Search for the cell housing the specified text and yield its (x, y) center coordinate. 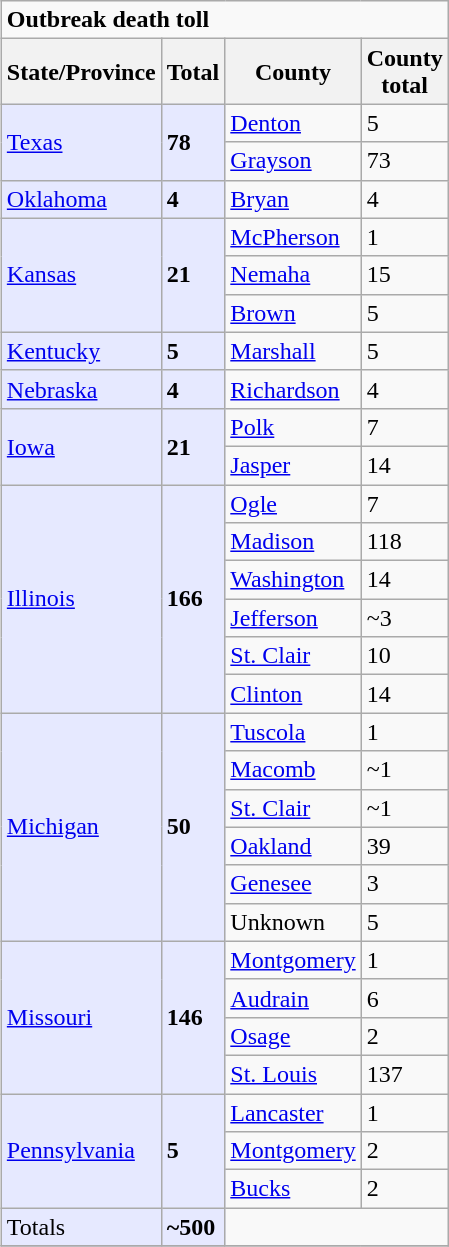
Texas (81, 142)
6 (404, 998)
Iowa (81, 446)
137 (404, 1074)
73 (404, 161)
Illinois (81, 598)
50 (193, 827)
10 (404, 656)
Unknown (293, 922)
Ogle (293, 503)
Osage (293, 1036)
Denton (293, 123)
Lancaster (293, 1113)
15 (404, 275)
Richardson (293, 389)
39 (404, 846)
Macomb (293, 770)
Bryan (293, 199)
Nemaha (293, 275)
Washington (293, 580)
Countytotal (404, 72)
Jasper (293, 465)
Totals (81, 1227)
Genesee (293, 884)
Nebraska (81, 389)
Jefferson (293, 618)
Kansas (81, 275)
78 (193, 142)
~3 (404, 618)
Marshall (293, 351)
166 (193, 598)
118 (404, 542)
Madison (293, 542)
~500 (193, 1227)
McPherson (293, 237)
Grayson (293, 161)
Polk (293, 427)
Missouri (81, 1017)
3 (404, 884)
Oklahoma (81, 199)
County (293, 72)
Total (193, 72)
Oakland (293, 846)
Tuscola (293, 732)
Michigan (81, 827)
Kentucky (81, 351)
146 (193, 1017)
Clinton (293, 694)
Outbreak death toll (224, 20)
State/Province (81, 72)
Brown (293, 313)
St. Louis (293, 1074)
Pennsylvania (81, 1151)
Audrain (293, 998)
Bucks (293, 1189)
